Search for the cell housing the specified text and yield its [x, y] center coordinate. 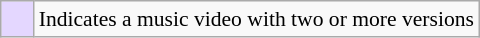
Indicates a music video with two or more versions [256, 19]
